Return the (x, y) coordinate for the center point of the cell that contains the specified text.  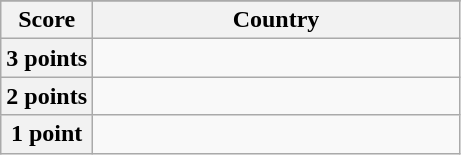
3 points (47, 58)
Score (47, 20)
1 point (47, 134)
Country (276, 20)
2 points (47, 96)
